Return [X, Y] of the center of cell containing provided text 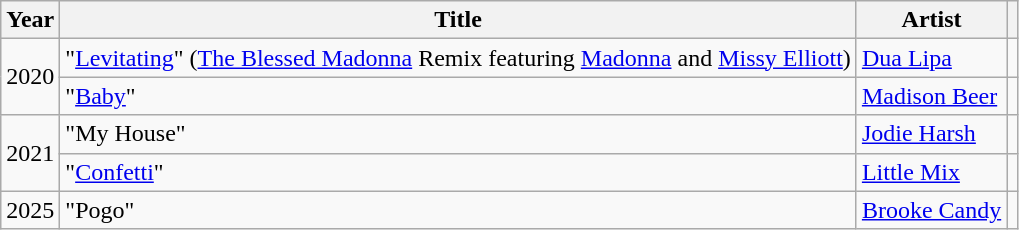
"Baby" [458, 96]
Jodie Harsh [931, 134]
2021 [30, 153]
"Confetti" [458, 172]
Year [30, 20]
Title [458, 20]
Dua Lipa [931, 58]
Brooke Candy [931, 210]
Artist [931, 20]
"Levitating" (The Blessed Madonna Remix featuring Madonna and Missy Elliott) [458, 58]
"Pogo" [458, 210]
2025 [30, 210]
"My House" [458, 134]
Madison Beer [931, 96]
2020 [30, 77]
Little Mix [931, 172]
